From the cell containing the given text, extract its center point as (X, Y) coordinate. 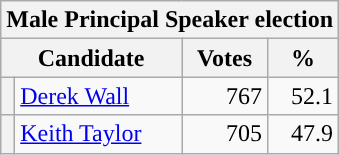
767 (225, 96)
Derek Wall (98, 96)
% (304, 58)
47.9 (304, 134)
Keith Taylor (98, 134)
52.1 (304, 96)
705 (225, 134)
Votes (225, 58)
Candidate (92, 58)
Male Principal Speaker election (170, 20)
